Return (x, y) of the center of cell containing provided text 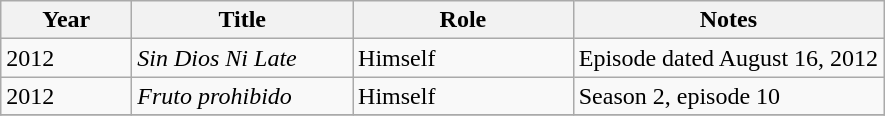
Episode dated August 16, 2012 (728, 58)
Season 2, episode 10 (728, 96)
Notes (728, 20)
Sin Dios Ni Late (242, 58)
Title (242, 20)
Year (66, 20)
Fruto prohibido (242, 96)
Role (464, 20)
